For the text-containing cell, return its midpoint in [x, y] coordinate format. 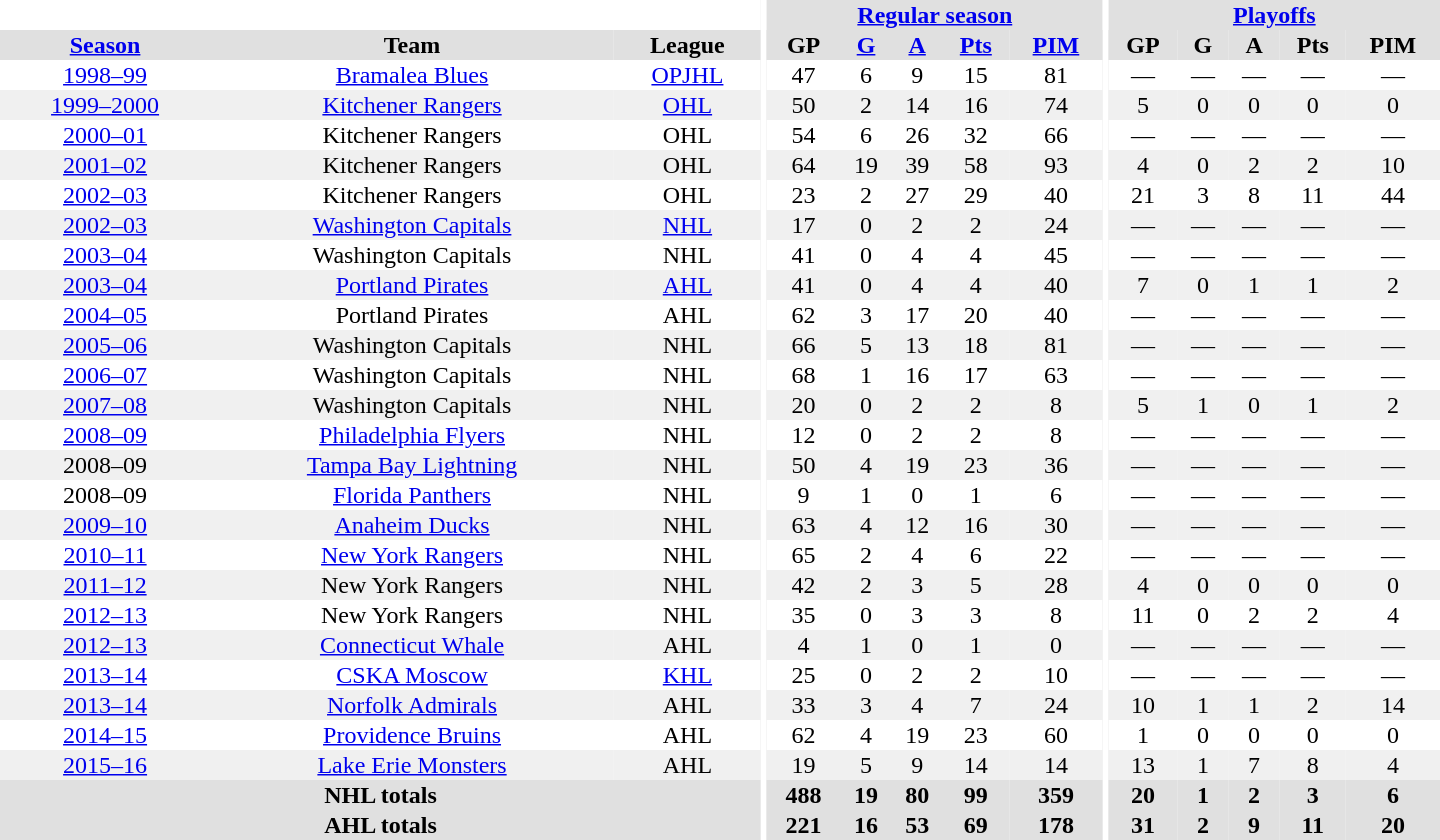
54 [804, 135]
2007–08 [105, 405]
29 [976, 195]
60 [1056, 735]
Lake Erie Monsters [412, 765]
80 [918, 795]
League [688, 45]
1998–99 [105, 75]
Season [105, 45]
74 [1056, 105]
93 [1056, 165]
2009–10 [105, 525]
2004–05 [105, 315]
26 [918, 135]
58 [976, 165]
359 [1056, 795]
21 [1144, 195]
53 [918, 825]
Providence Bruins [412, 735]
2010–11 [105, 555]
25 [804, 675]
178 [1056, 825]
22 [1056, 555]
1999–2000 [105, 105]
65 [804, 555]
15 [976, 75]
Connecticut Whale [412, 645]
28 [1056, 585]
39 [918, 165]
Norfolk Admirals [412, 705]
2014–15 [105, 735]
2005–06 [105, 345]
AHL totals [380, 825]
32 [976, 135]
64 [804, 165]
2000–01 [105, 135]
18 [976, 345]
NHL totals [380, 795]
31 [1144, 825]
Regular season [935, 15]
488 [804, 795]
Florida Panthers [412, 495]
Team [412, 45]
KHL [688, 675]
2006–07 [105, 375]
Anaheim Ducks [412, 525]
Tampa Bay Lightning [412, 465]
2001–02 [105, 165]
30 [1056, 525]
44 [1393, 195]
221 [804, 825]
CSKA Moscow [412, 675]
Bramalea Blues [412, 75]
OPJHL [688, 75]
2011–12 [105, 585]
Playoffs [1274, 15]
45 [1056, 255]
47 [804, 75]
99 [976, 795]
2015–16 [105, 765]
Philadelphia Flyers [412, 435]
69 [976, 825]
35 [804, 615]
42 [804, 585]
68 [804, 375]
36 [1056, 465]
27 [918, 195]
33 [804, 705]
